Return (x, y) of the center of cell containing provided text 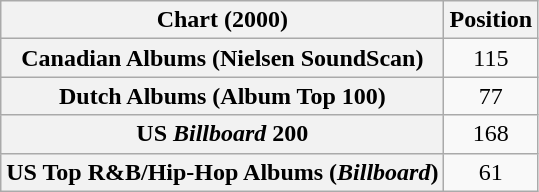
Canadian Albums (Nielsen SoundScan) (222, 58)
168 (491, 134)
Position (491, 20)
77 (491, 96)
US Top R&B/Hip-Hop Albums (Billboard) (222, 172)
61 (491, 172)
Chart (2000) (222, 20)
115 (491, 58)
Dutch Albums (Album Top 100) (222, 96)
US Billboard 200 (222, 134)
